Output the [x, y] coordinate of the center of the cell containing the given text.  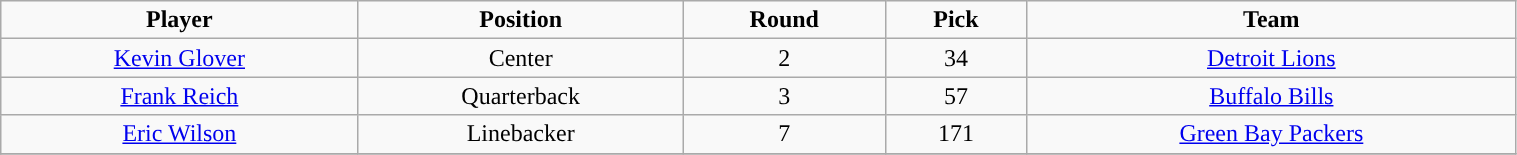
Green Bay Packers [1272, 134]
Quarterback [520, 96]
Round [784, 20]
Team [1272, 20]
Frank Reich [180, 96]
Player [180, 20]
Pick [956, 20]
Detroit Lions [1272, 58]
Linebacker [520, 134]
57 [956, 96]
7 [784, 134]
Center [520, 58]
3 [784, 96]
Eric Wilson [180, 134]
Buffalo Bills [1272, 96]
Position [520, 20]
Kevin Glover [180, 58]
34 [956, 58]
2 [784, 58]
171 [956, 134]
